Detect which cell encompasses the target text, then output its (X, Y) center coordinate. 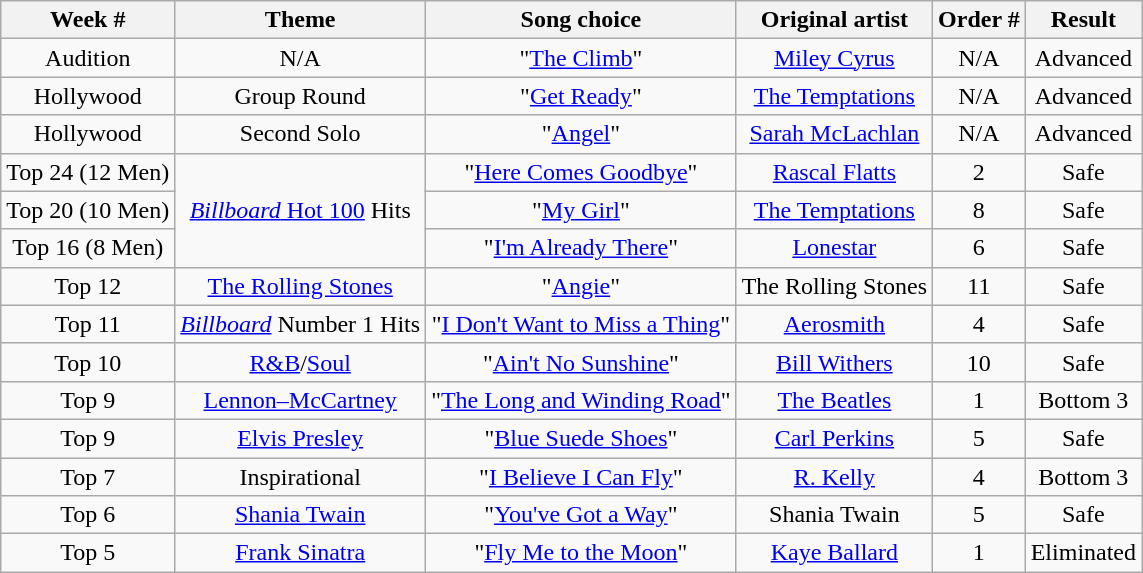
"I Don't Want to Miss a Thing" (582, 324)
Elvis Presley (300, 438)
Sarah McLachlan (834, 134)
"Blue Suede Shoes" (582, 438)
Miley Cyrus (834, 58)
Rascal Flatts (834, 172)
Top 20 (10 Men) (88, 210)
Top 11 (88, 324)
Original artist (834, 20)
"The Climb" (582, 58)
Inspirational (300, 477)
Song choice (582, 20)
Billboard Number 1 Hits (300, 324)
Result (1083, 20)
Top 5 (88, 553)
8 (980, 210)
Top 10 (88, 362)
Top 24 (12 Men) (88, 172)
The Beatles (834, 400)
Eliminated (1083, 553)
"You've Got a Way" (582, 515)
11 (980, 286)
6 (980, 248)
Order # (980, 20)
Top 6 (88, 515)
Audition (88, 58)
"The Long and Winding Road" (582, 400)
"I'm Already There" (582, 248)
"Fly Me to the Moon" (582, 553)
Top 16 (8 Men) (88, 248)
"Here Comes Goodbye" (582, 172)
"My Girl" (582, 210)
R. Kelly (834, 477)
R&B/Soul (300, 362)
Group Round (300, 96)
Billboard Hot 100 Hits (300, 210)
Aerosmith (834, 324)
10 (980, 362)
Second Solo (300, 134)
Lonestar (834, 248)
"Angie" (582, 286)
2 (980, 172)
Bill Withers (834, 362)
Theme (300, 20)
Carl Perkins (834, 438)
"Ain't No Sunshine" (582, 362)
Top 7 (88, 477)
Lennon–McCartney (300, 400)
"Get Ready" (582, 96)
"I Believe I Can Fly" (582, 477)
Top 12 (88, 286)
Week # (88, 20)
Frank Sinatra (300, 553)
Kaye Ballard (834, 553)
"Angel" (582, 134)
